Extract the (x, y) coordinate from the center of the cell holding the provided text.  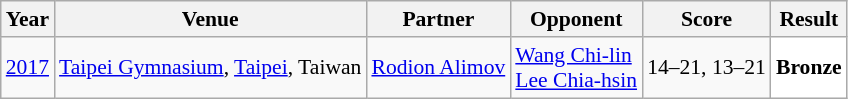
Partner (438, 19)
Taipei Gymnasium, Taipei, Taiwan (210, 68)
2017 (28, 68)
14–21, 13–21 (706, 68)
Venue (210, 19)
Wang Chi-lin Lee Chia-hsin (576, 68)
Bronze (809, 68)
Rodion Alimov (438, 68)
Year (28, 19)
Opponent (576, 19)
Score (706, 19)
Result (809, 19)
